Provide the (X, Y) coordinate of the cell's center where the given text is located.  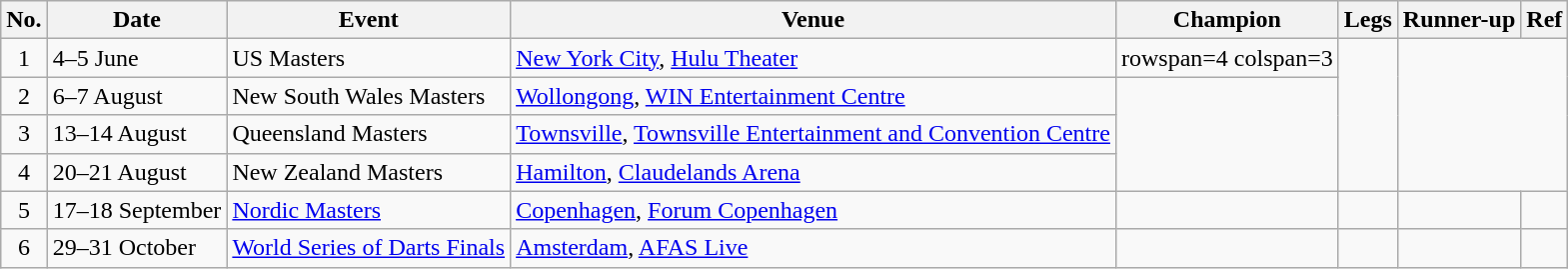
New South Wales Masters (369, 96)
3 (24, 134)
rowspan=4 colspan=3 (1227, 58)
Date (137, 20)
US Masters (369, 58)
Hamilton, Claudelands Arena (813, 172)
Copenhagen, Forum Copenhagen (813, 210)
4 (24, 172)
6–7 August (137, 96)
Townsville, Townsville Entertainment and Convention Centre (813, 134)
2 (24, 96)
Runner-up (1459, 20)
New Zealand Masters (369, 172)
Champion (1227, 20)
Queensland Masters (369, 134)
4–5 June (137, 58)
World Series of Darts Finals (369, 248)
Wollongong, WIN Entertainment Centre (813, 96)
17–18 September (137, 210)
Nordic Masters (369, 210)
6 (24, 248)
29–31 October (137, 248)
1 (24, 58)
Amsterdam, AFAS Live (813, 248)
New York City, Hulu Theater (813, 58)
13–14 August (137, 134)
Ref (1545, 20)
Venue (813, 20)
Event (369, 20)
20–21 August (137, 172)
5 (24, 210)
No. (24, 20)
Legs (1367, 20)
